Detect which cell encompasses the target text, then output its [X, Y] center coordinate. 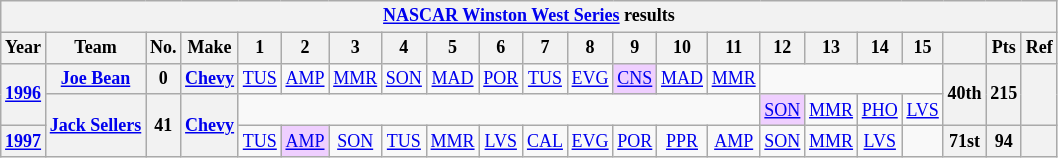
Make [210, 48]
PHO [880, 110]
12 [782, 48]
8 [590, 48]
11 [734, 48]
1 [260, 48]
CNS [635, 78]
10 [682, 48]
Joe Bean [95, 78]
6 [501, 48]
15 [922, 48]
1997 [24, 140]
No. [164, 48]
Ref [1039, 48]
215 [1004, 94]
Year [24, 48]
3 [356, 48]
2 [305, 48]
CAL [546, 140]
0 [164, 78]
Jack Sellers [95, 125]
40th [964, 94]
Team [95, 48]
71st [964, 140]
1996 [24, 94]
9 [635, 48]
NASCAR Winston West Series results [529, 16]
7 [546, 48]
14 [880, 48]
13 [832, 48]
41 [164, 125]
5 [452, 48]
PPR [682, 140]
4 [404, 48]
Pts [1004, 48]
94 [1004, 140]
